Scan for the cell matching the given text and deliver its (x, y) coordinate at center. 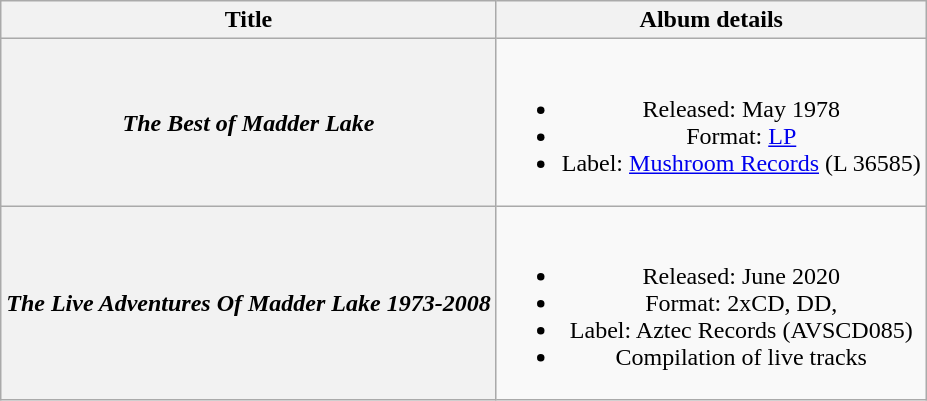
Released: June 2020Format: 2xCD, DD,Label: Aztec Records (AVSCD085)Compilation of live tracks (711, 303)
Title (248, 20)
Album details (711, 20)
Released: May 1978Format: LPLabel: Mushroom Records (L 36585) (711, 122)
The Live Adventures Of Madder Lake 1973-2008 (248, 303)
The Best of Madder Lake (248, 122)
